From the cell containing the given text, extract its center point as (x, y) coordinate. 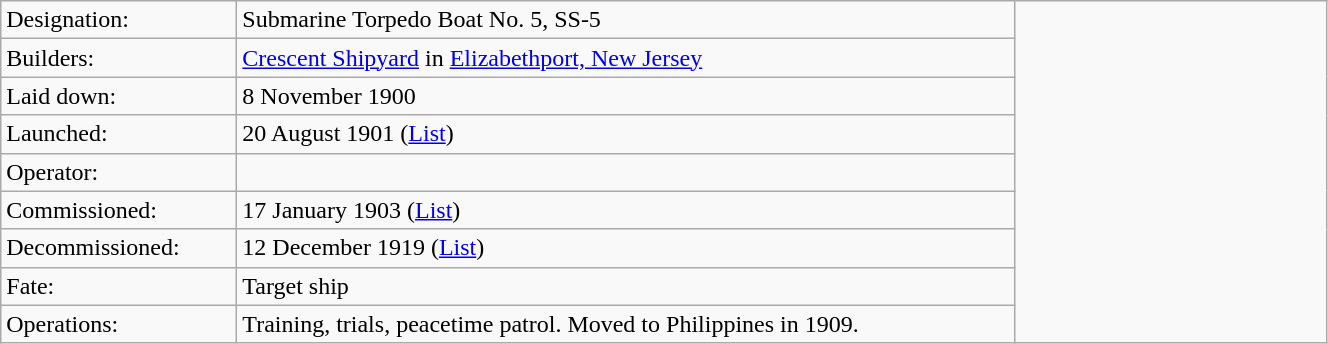
17 January 1903 (List) (626, 210)
20 August 1901 (List) (626, 134)
Fate: (119, 286)
Commissioned: (119, 210)
Target ship (626, 286)
Launched: (119, 134)
Laid down: (119, 96)
Submarine Torpedo Boat No. 5, SS-5 (626, 20)
8 November 1900 (626, 96)
Crescent Shipyard in Elizabethport, New Jersey (626, 58)
Decommissioned: (119, 248)
Operator: (119, 172)
12 December 1919 (List) (626, 248)
Operations: (119, 324)
Designation: (119, 20)
Training, trials, peacetime patrol. Moved to Philippines in 1909. (626, 324)
Builders: (119, 58)
